Output the [X, Y] coordinate of the center of the cell containing the given text.  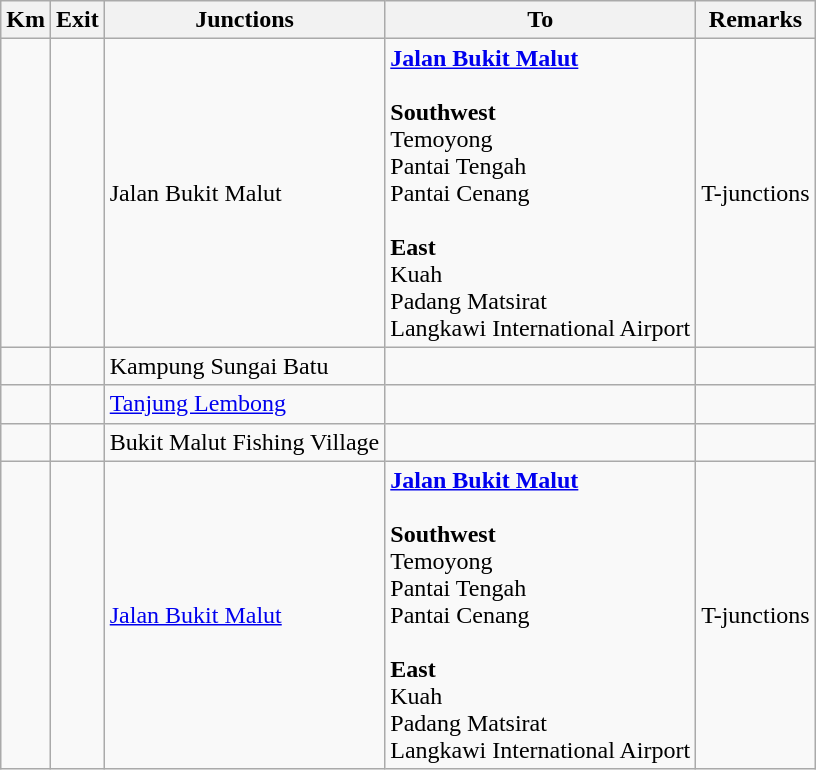
Jalan Bukit MalutSouthwestTemoyongPantai TengahPantai CenangEastKuahPadang MatsiratLangkawi International Airport [540, 615]
Exit [77, 20]
Tanjung Lembong [244, 404]
Km [26, 20]
Junctions [244, 20]
Jalan Bukit MalutSouthwestTemoyongPantai TengahPantai CenangEast Kuah Padang MatsiratLangkawi International Airport [540, 193]
To [540, 20]
Remarks [756, 20]
Kampung Sungai Batu [244, 366]
Bukit Malut Fishing Village [244, 442]
